Identify which cell holds the provided text, then report its [X, Y] central coordinate. 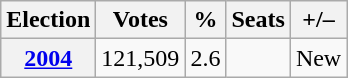
121,509 [140, 58]
New [318, 58]
2.6 [206, 58]
+/– [318, 20]
2004 [48, 58]
% [206, 20]
Election [48, 20]
Seats [258, 20]
Votes [140, 20]
